Identify which cell holds the provided text, then report its (x, y) central coordinate. 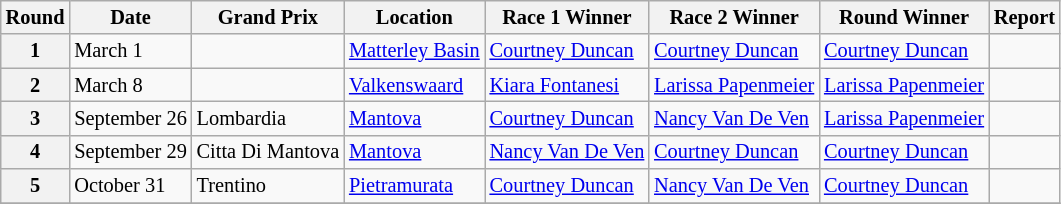
Race 1 Winner (568, 17)
Kiara Fontanesi (568, 85)
5 (36, 186)
March 8 (130, 85)
Round (36, 17)
Report (1024, 17)
3 (36, 118)
Grand Prix (268, 17)
Valkenswaard (414, 85)
Location (414, 17)
Pietramurata (414, 186)
Race 2 Winner (734, 17)
September 26 (130, 118)
October 31 (130, 186)
Round Winner (904, 17)
Date (130, 17)
2 (36, 85)
September 29 (130, 152)
Trentino (268, 186)
4 (36, 152)
Citta Di Mantova (268, 152)
Lombardia (268, 118)
March 1 (130, 51)
Matterley Basin (414, 51)
1 (36, 51)
